From the cell containing the given text, extract its center point as (x, y) coordinate. 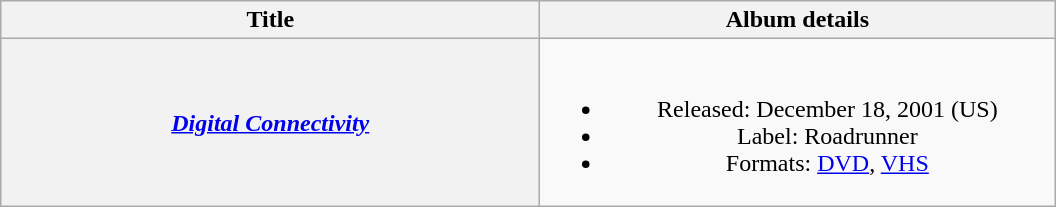
Album details (798, 20)
Digital Connectivity (270, 122)
Released: December 18, 2001 (US)Label: RoadrunnerFormats: DVD, VHS (798, 122)
Title (270, 20)
